For the text-containing cell, return its midpoint in [X, Y] coordinate format. 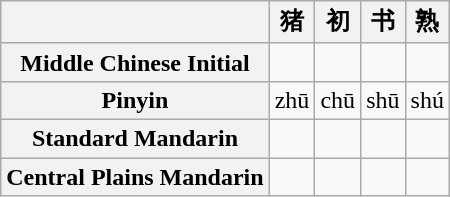
熟 [427, 22]
zhū [292, 100]
Central Plains Mandarin [135, 177]
chū [338, 100]
Standard Mandarin [135, 138]
shú [427, 100]
shū [383, 100]
书 [383, 22]
Pinyin [135, 100]
Middle Chinese Initial [135, 62]
猪 [292, 22]
初 [338, 22]
